Scan for the cell matching the given text and deliver its [X, Y] coordinate at center. 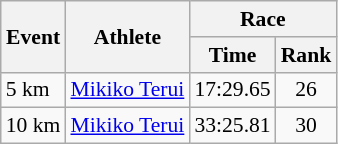
Event [34, 36]
Time [232, 55]
33:25.81 [232, 126]
Athlete [127, 36]
10 km [34, 126]
17:29.65 [232, 90]
Rank [306, 55]
5 km [34, 90]
Race [262, 19]
30 [306, 126]
26 [306, 90]
